Return the (x, y) coordinate for the center point of the cell that contains the specified text.  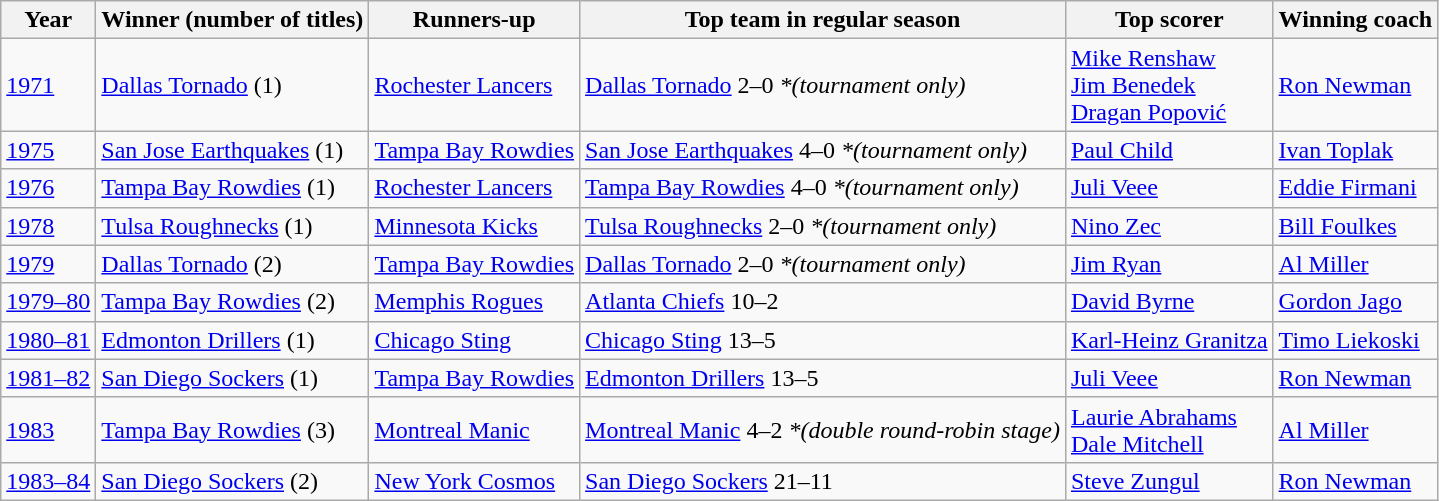
Nino Zec (1169, 226)
Dallas Tornado (1) (232, 85)
1979–80 (48, 302)
Edmonton Drillers (1) (232, 340)
Chicago Sting 13–5 (823, 340)
Edmonton Drillers 13–5 (823, 378)
Tulsa Roughnecks 2–0 *(tournament only) (823, 226)
Steve Zungul (1169, 481)
1976 (48, 188)
San Diego Sockers (1) (232, 378)
Memphis Rogues (474, 302)
Minnesota Kicks (474, 226)
David Byrne (1169, 302)
1971 (48, 85)
Montreal Manic (474, 430)
Tampa Bay Rowdies (3) (232, 430)
Ivan Toplak (1356, 150)
Runners-up (474, 20)
San Diego Sockers (2) (232, 481)
Chicago Sting (474, 340)
1981–82 (48, 378)
Timo Liekoski (1356, 340)
Mike Renshaw Jim Benedek Dragan Popović (1169, 85)
1980–81 (48, 340)
Atlanta Chiefs 10–2 (823, 302)
Gordon Jago (1356, 302)
New York Cosmos (474, 481)
1983–84 (48, 481)
Winner (number of titles) (232, 20)
Montreal Manic 4–2 *(double round-robin stage) (823, 430)
1975 (48, 150)
1983 (48, 430)
Tampa Bay Rowdies (2) (232, 302)
1978 (48, 226)
Jim Ryan (1169, 264)
Tulsa Roughnecks (1) (232, 226)
Top scorer (1169, 20)
1979 (48, 264)
San Jose Earthquakes (1) (232, 150)
Bill Foulkes (1356, 226)
Tampa Bay Rowdies (1) (232, 188)
Top team in regular season (823, 20)
San Diego Sockers 21–11 (823, 481)
Year (48, 20)
Laurie Abrahams Dale Mitchell (1169, 430)
San Jose Earthquakes 4–0 *(tournament only) (823, 150)
Eddie Firmani (1356, 188)
Winning coach (1356, 20)
Dallas Tornado (2) (232, 264)
Karl-Heinz Granitza (1169, 340)
Paul Child (1169, 150)
Tampa Bay Rowdies 4–0 *(tournament only) (823, 188)
